Return [X, Y] of the center of cell containing provided text 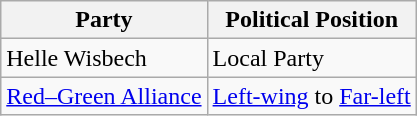
Left-wing to Far-left [312, 96]
Party [104, 20]
Local Party [312, 58]
Red–Green Alliance [104, 96]
Helle Wisbech [104, 58]
Political Position [312, 20]
